Identify which cell holds the provided text, then report its (x, y) central coordinate. 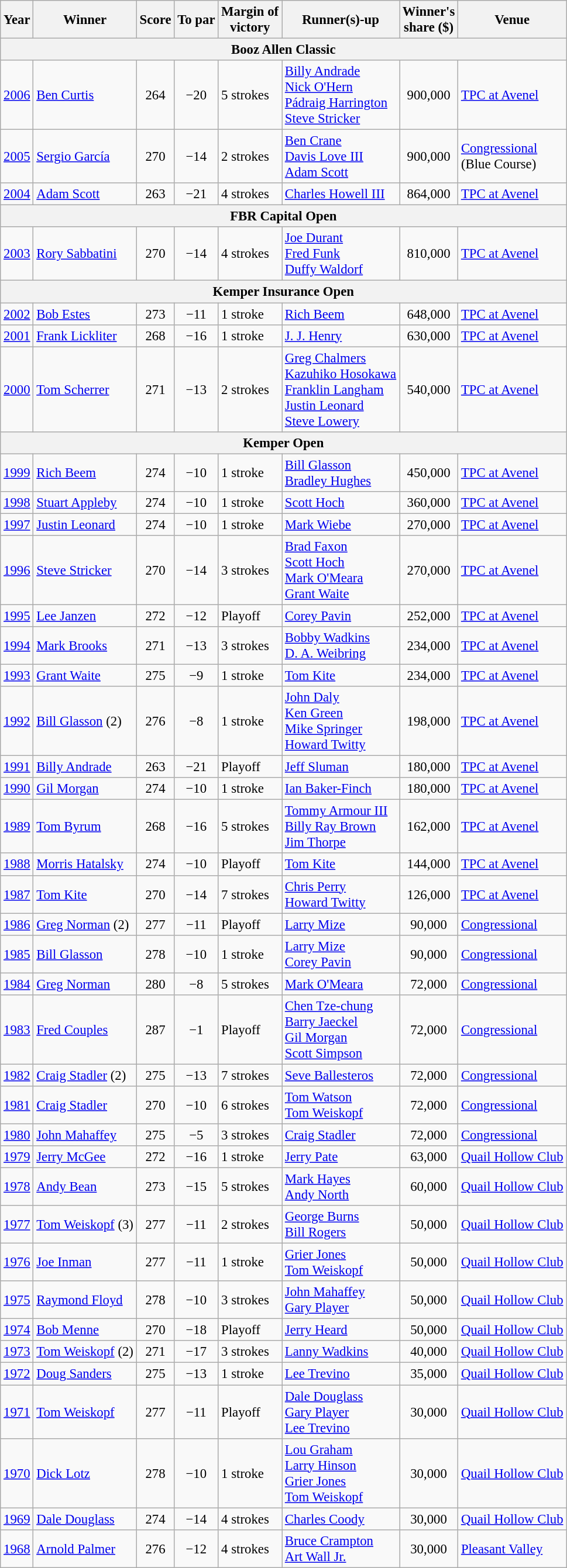
1996 (17, 571)
Sergio García (85, 157)
Bobby Wadkins D. A. Weibring (341, 645)
Ben Curtis (85, 95)
Corey Pavin (341, 616)
John Daly Ken Green Mike Springer Howard Twitty (341, 721)
1972 (17, 1374)
1991 (17, 767)
Booz Allen Classic (283, 50)
Billy Andrade (85, 767)
Tom Weiskopf (85, 1412)
−18 (197, 1330)
1971 (17, 1412)
1989 (17, 827)
−20 (197, 95)
To par (197, 20)
280 (156, 984)
Congressional(Blue Course) (513, 157)
−1 (197, 1030)
Joe Durant Fred Funk Duffy Waldorf (341, 254)
60,000 (429, 1187)
1978 (17, 1187)
Chris Perry Howard Twitty (341, 894)
162,000 (429, 827)
Margin ofvictory (250, 20)
Lee Trevino (341, 1374)
Grier Jones Tom Weiskopf (341, 1263)
Justin Leonard (85, 524)
2003 (17, 254)
Tom Scherrer (85, 389)
Jerry McGee (85, 1157)
Joe Inman (85, 1263)
J. J. Henry (341, 336)
Brad Faxon Scott Hoch Mark O'Meara Grant Waite (341, 571)
Year (17, 20)
810,000 (429, 254)
360,000 (429, 503)
Kemper Open (283, 443)
1982 (17, 1075)
Raymond Floyd (85, 1300)
Lee Janzen (85, 616)
Bill Glasson (2) (85, 721)
1984 (17, 984)
Dale Douglass Gary Player Lee Trevino (341, 1412)
1983 (17, 1030)
2005 (17, 157)
Charles Howell III (341, 194)
1999 (17, 472)
1975 (17, 1300)
Larry Mize (341, 924)
Greg Norman (2) (85, 924)
1993 (17, 676)
Bill Glasson Bradley Hughes (341, 472)
Winner (85, 20)
126,000 (429, 894)
Andy Bean (85, 1187)
Fred Couples (85, 1030)
630,000 (429, 336)
Morris Hatalsky (85, 865)
Kemper Insurance Open (283, 292)
Arnold Palmer (85, 1548)
1976 (17, 1263)
Mark Wiebe (341, 524)
1986 (17, 924)
864,000 (429, 194)
35,000 (429, 1374)
Score (156, 20)
Mark O'Meara (341, 984)
Lou Graham Larry Hinson Grier Jones Tom Weiskopf (341, 1473)
2001 (17, 336)
63,000 (429, 1157)
Charles Coody (341, 1519)
Steve Stricker (85, 571)
Chen Tze-chung Barry Jaeckel Gil Morgan Scott Simpson (341, 1030)
264 (156, 95)
Doug Sanders (85, 1374)
Dick Lotz (85, 1473)
1981 (17, 1105)
Greg Norman (85, 984)
Seve Ballesteros (341, 1075)
FBR Capital Open (283, 216)
1992 (17, 721)
287 (156, 1030)
Jeff Sluman (341, 767)
Gil Morgan (85, 789)
540,000 (429, 389)
Adam Scott (85, 194)
1977 (17, 1224)
−15 (197, 1187)
2002 (17, 314)
George Burns Bill Rogers (341, 1224)
Craig Stadler (2) (85, 1075)
Jerry Heard (341, 1330)
Stuart Appleby (85, 503)
Greg Chalmers Kazuhiko Hosokawa Franklin Langham Justin Leonard Steve Lowery (341, 389)
−5 (197, 1135)
1995 (17, 616)
450,000 (429, 472)
1970 (17, 1473)
1968 (17, 1548)
1998 (17, 503)
Mark Brooks (85, 645)
Dale Douglass (85, 1519)
Tommy Armour III Billy Ray Brown Jim Thorpe (341, 827)
648,000 (429, 314)
Frank Lickliter (85, 336)
Bob Menne (85, 1330)
6 strokes (250, 1105)
Billy Andrade Nick O'Hern Pádraig Harrington Steve Stricker (341, 95)
252,000 (429, 616)
Grant Waite (85, 676)
Larry Mize Corey Pavin (341, 954)
1985 (17, 954)
Runner(s)-up (341, 20)
198,000 (429, 721)
Winner'sshare ($) (429, 20)
−17 (197, 1352)
Bruce Crampton Art Wall Jr. (341, 1548)
144,000 (429, 865)
Bill Glasson (85, 954)
Ian Baker-Finch (341, 789)
2004 (17, 194)
1969 (17, 1519)
1997 (17, 524)
1980 (17, 1135)
2006 (17, 95)
Tom Weiskopf (2) (85, 1352)
1973 (17, 1352)
Jerry Pate (341, 1157)
−9 (197, 676)
Rory Sabbatini (85, 254)
Tom Watson Tom Weiskopf (341, 1105)
Mark Hayes Andy North (341, 1187)
2000 (17, 389)
1988 (17, 865)
Pleasant Valley (513, 1548)
1987 (17, 894)
1990 (17, 789)
1979 (17, 1157)
John Mahaffey Gary Player (341, 1300)
Tom Byrum (85, 827)
1994 (17, 645)
Lanny Wadkins (341, 1352)
Venue (513, 20)
Tom Weiskopf (3) (85, 1224)
Scott Hoch (341, 503)
1974 (17, 1330)
John Mahaffey (85, 1135)
Bob Estes (85, 314)
40,000 (429, 1352)
Ben Crane Davis Love III Adam Scott (341, 157)
